Scan for the cell matching the given text and deliver its [X, Y] coordinate at center. 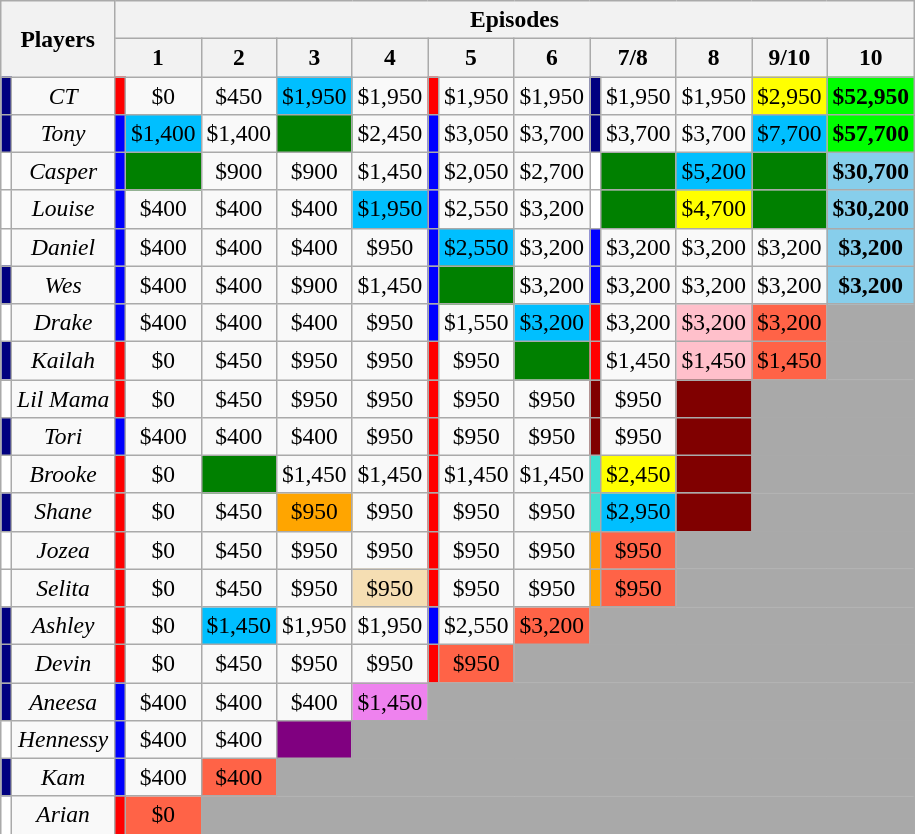
$1,550 [476, 322]
Shane [64, 512]
$7,700 [790, 133]
Daniel [64, 247]
Lil Mama [64, 398]
Players [58, 38]
Devin [64, 663]
Selita [64, 588]
$57,700 [870, 133]
Tony [64, 133]
Tori [64, 436]
Jozea [64, 550]
10 [870, 57]
Arian [64, 815]
$4,700 [714, 209]
$52,950 [870, 95]
5 [471, 57]
$5,200 [714, 171]
4 [390, 57]
Casper [64, 171]
2 [239, 57]
Wes [64, 285]
6 [552, 57]
1 [158, 57]
Aneesa [64, 701]
Drake [64, 322]
3 [315, 57]
CT [64, 95]
Kam [64, 777]
$3,050 [476, 133]
7/8 [633, 57]
$2,050 [476, 171]
$30,700 [870, 171]
Brooke [64, 474]
Ashley [64, 625]
Kailah [64, 360]
$30,200 [870, 209]
$2,700 [552, 171]
Hennessy [64, 739]
9/10 [790, 57]
8 [714, 57]
Louise [64, 209]
Episodes [515, 19]
